Pinpoint the cell where the given text exists, returning its (x, y) midpoint coordinate. 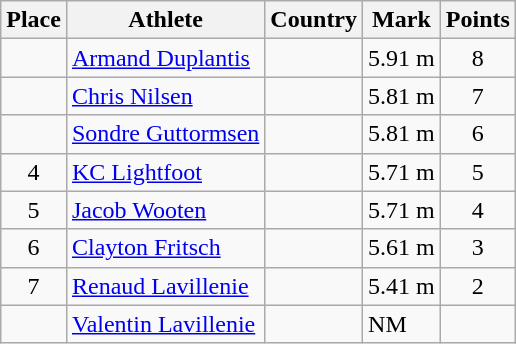
3 (478, 248)
5.91 m (402, 58)
Mark (402, 20)
Jacob Wooten (165, 210)
Clayton Fritsch (165, 248)
Place (34, 20)
Renaud Lavillenie (165, 286)
5.41 m (402, 286)
8 (478, 58)
NM (402, 324)
2 (478, 286)
5.61 m (402, 248)
KC Lightfoot (165, 172)
Country (314, 20)
Chris Nilsen (165, 96)
Armand Duplantis (165, 58)
Athlete (165, 20)
Points (478, 20)
Sondre Guttormsen (165, 134)
Valentin Lavillenie (165, 324)
